Find where the given text appears and provide that cell's center as (x, y) coordinate. 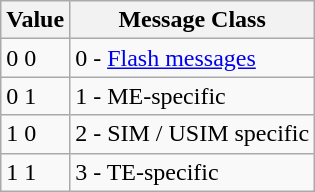
1 - ME-specific (192, 96)
1 0 (36, 134)
2 - SIM / USIM specific (192, 134)
0 0 (36, 58)
0 - Flash messages (192, 58)
Value (36, 20)
1 1 (36, 172)
0 1 (36, 96)
Message Class (192, 20)
3 - TE-specific (192, 172)
